Identify which cell holds the provided text, then report its (x, y) central coordinate. 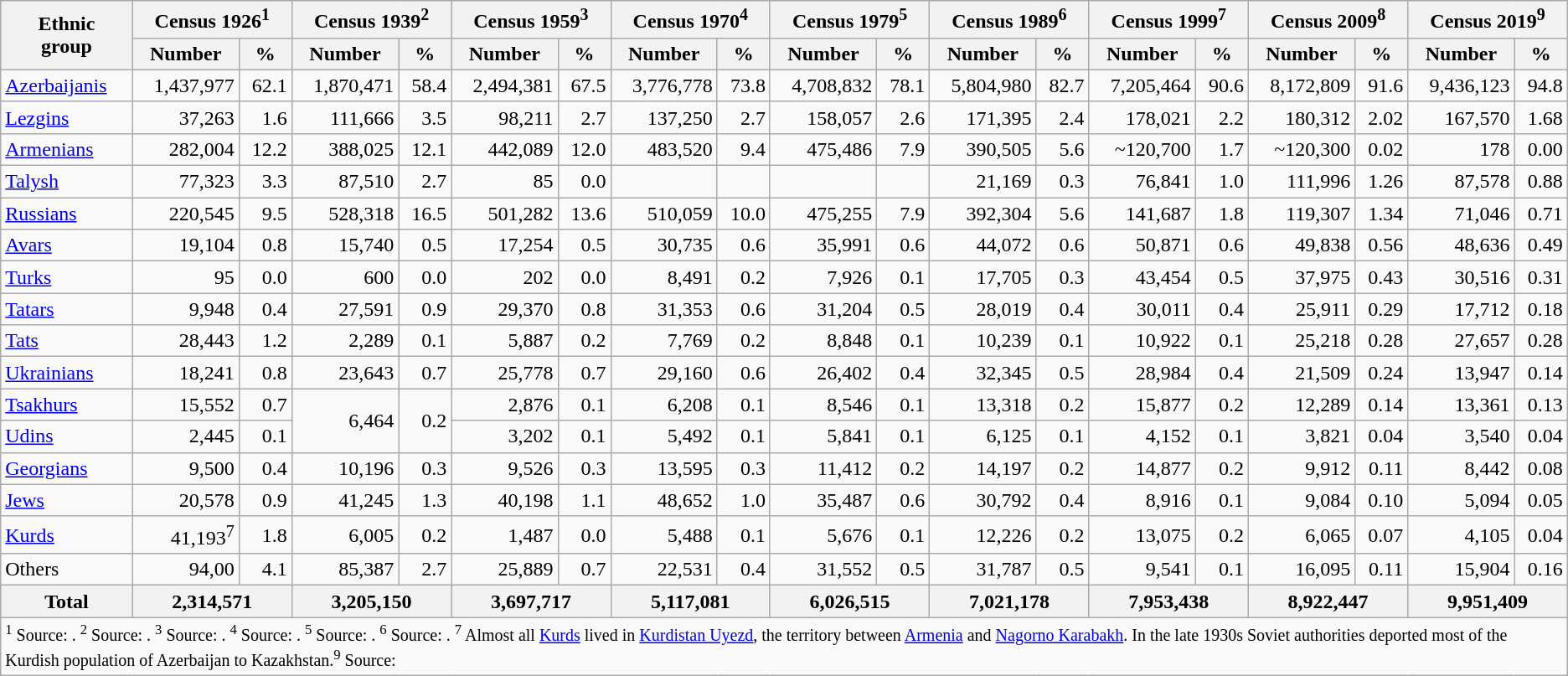
6,208 (663, 405)
28,443 (186, 341)
Georgians (67, 468)
2.2 (1221, 117)
85 (504, 182)
180,312 (1302, 117)
32,345 (983, 373)
9,948 (186, 309)
67.5 (585, 85)
8,491 (663, 277)
19,104 (186, 245)
41,245 (345, 500)
3,697,717 (531, 601)
94,00 (186, 570)
111,666 (345, 117)
0.02 (1382, 149)
2,876 (504, 405)
0.10 (1382, 500)
3,776,778 (663, 85)
3,540 (1461, 436)
0.49 (1541, 245)
178 (1461, 149)
48,652 (663, 500)
2,289 (345, 341)
31,787 (983, 570)
27,657 (1461, 341)
15,552 (186, 405)
0.88 (1541, 182)
95 (186, 277)
17,705 (983, 277)
13,361 (1461, 405)
Census 19795 (849, 20)
49,838 (1302, 245)
11,412 (823, 468)
111,996 (1302, 182)
85,387 (345, 570)
141,687 (1142, 214)
2,445 (186, 436)
3,821 (1302, 436)
1,437,977 (186, 85)
13,318 (983, 405)
119,307 (1302, 214)
2.02 (1382, 117)
26,402 (823, 373)
7,205,464 (1142, 85)
16.5 (426, 214)
5,676 (823, 534)
40,198 (504, 500)
Udins (67, 436)
91.6 (1382, 85)
1,487 (504, 534)
35,991 (823, 245)
483,520 (663, 149)
71,046 (1461, 214)
31,552 (823, 570)
8,848 (823, 341)
Tats (67, 341)
82.7 (1062, 85)
4,105 (1461, 534)
25,778 (504, 373)
30,011 (1142, 309)
Avars (67, 245)
78.1 (903, 85)
10,239 (983, 341)
58.4 (426, 85)
50,871 (1142, 245)
3,202 (504, 436)
6,464 (345, 421)
17,712 (1461, 309)
13.6 (585, 214)
Census 19896 (1009, 20)
12.2 (265, 149)
15,877 (1142, 405)
Census 20098 (1328, 20)
9,541 (1142, 570)
12,226 (983, 534)
4,152 (1142, 436)
94.8 (1541, 85)
Kurds (67, 534)
0.05 (1541, 500)
9,912 (1302, 468)
15,740 (345, 245)
5,117,081 (690, 601)
1.7 (1221, 149)
Azerbaijanis (67, 85)
0.24 (1382, 373)
0.71 (1541, 214)
5,841 (823, 436)
9.4 (744, 149)
22,531 (663, 570)
220,545 (186, 214)
1.3 (426, 500)
9,084 (1302, 500)
25,889 (504, 570)
2,314,571 (212, 601)
528,318 (345, 214)
1,870,471 (345, 85)
43,454 (1142, 277)
37,975 (1302, 277)
29,160 (663, 373)
Lezgins (67, 117)
90.6 (1221, 85)
Tatars (67, 309)
Ukrainians (67, 373)
0.18 (1541, 309)
6,065 (1302, 534)
21,509 (1302, 373)
475,255 (823, 214)
Census 20199 (1488, 20)
3.5 (426, 117)
Census 19261 (212, 20)
41,1937 (186, 534)
7,021,178 (1009, 601)
23,643 (345, 373)
8,442 (1461, 468)
Talysh (67, 182)
37,263 (186, 117)
202 (504, 277)
98,211 (504, 117)
167,570 (1461, 117)
17,254 (504, 245)
44,072 (983, 245)
137,250 (663, 117)
~120,300 (1302, 149)
31,353 (663, 309)
Armenians (67, 149)
48,636 (1461, 245)
0.16 (1541, 570)
14,877 (1142, 468)
5,804,980 (983, 85)
475,486 (823, 149)
76,841 (1142, 182)
25,218 (1302, 341)
28,019 (983, 309)
0.56 (1382, 245)
600 (345, 277)
0.08 (1541, 468)
7,926 (823, 277)
158,057 (823, 117)
7,769 (663, 341)
9.5 (265, 214)
87,578 (1461, 182)
77,323 (186, 182)
6,026,515 (849, 601)
171,395 (983, 117)
2,494,381 (504, 85)
30,792 (983, 500)
18,241 (186, 373)
6,005 (345, 534)
Jews (67, 500)
Census 19997 (1168, 20)
282,004 (186, 149)
7,953,438 (1168, 601)
25,911 (1302, 309)
8,546 (823, 405)
510,059 (663, 214)
388,025 (345, 149)
8,922,447 (1328, 601)
20,578 (186, 500)
8,916 (1142, 500)
9,951,409 (1488, 601)
Total (67, 601)
3,205,150 (371, 601)
27,591 (345, 309)
16,095 (1302, 570)
1.34 (1382, 214)
1.1 (585, 500)
0.00 (1541, 149)
0.31 (1541, 277)
12.1 (426, 149)
Tsakhurs (67, 405)
12,289 (1302, 405)
2.4 (1062, 117)
442,089 (504, 149)
21,169 (983, 182)
1.6 (265, 117)
3.3 (265, 182)
4.1 (265, 570)
8,172,809 (1302, 85)
13,947 (1461, 373)
178,021 (1142, 117)
501,282 (504, 214)
1.2 (265, 341)
87,510 (345, 182)
0.43 (1382, 277)
Census 19704 (690, 20)
13,595 (663, 468)
9,500 (186, 468)
13,075 (1142, 534)
9,436,123 (1461, 85)
9,526 (504, 468)
~120,700 (1142, 149)
12.0 (585, 149)
Turks (67, 277)
0.13 (1541, 405)
Russians (67, 214)
5,488 (663, 534)
0.29 (1382, 309)
Others (67, 570)
35,487 (823, 500)
31,204 (823, 309)
5,887 (504, 341)
29,370 (504, 309)
Ethnicgroup (67, 35)
1.26 (1382, 182)
14,197 (983, 468)
15,904 (1461, 570)
0.07 (1382, 534)
Census 19392 (371, 20)
6,125 (983, 436)
10.0 (744, 214)
4,708,832 (823, 85)
62.1 (265, 85)
73.8 (744, 85)
30,516 (1461, 277)
Census 19593 (531, 20)
30,735 (663, 245)
5,492 (663, 436)
10,922 (1142, 341)
1.68 (1541, 117)
2.6 (903, 117)
390,505 (983, 149)
5,094 (1461, 500)
392,304 (983, 214)
28,984 (1142, 373)
10,196 (345, 468)
